Return the (X, Y) coordinate for the center point of the cell that contains the specified text.  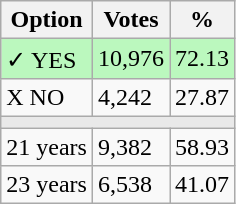
27.87 (202, 97)
% (202, 20)
Option (47, 20)
58.93 (202, 147)
6,538 (130, 185)
72.13 (202, 59)
9,382 (130, 147)
4,242 (130, 97)
Votes (130, 20)
21 years (47, 147)
23 years (47, 185)
X NO (47, 97)
10,976 (130, 59)
41.07 (202, 185)
✓ YES (47, 59)
